Identify which cell holds the provided text, then report its (X, Y) central coordinate. 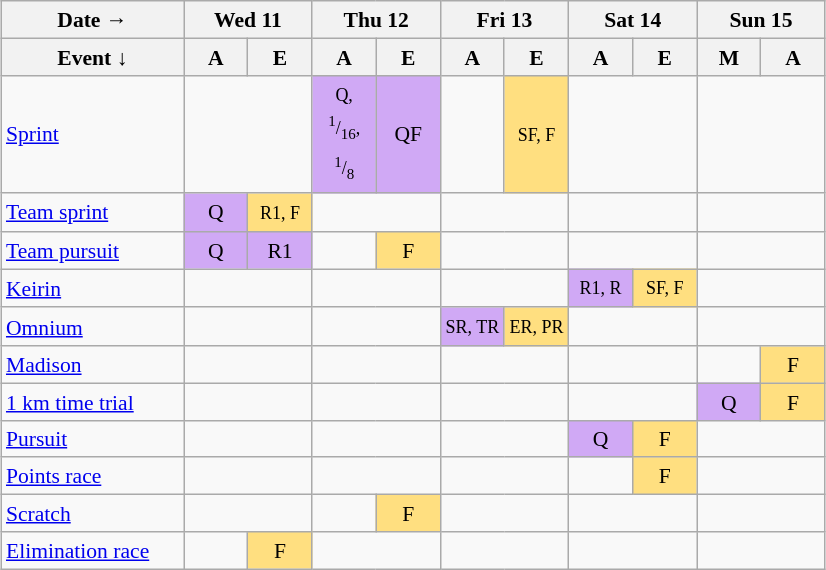
Scratch (92, 512)
Team sprint (92, 212)
M (729, 56)
Points race (92, 476)
Sprint (92, 134)
SR, TR (472, 326)
Keirin (92, 288)
Wed 11 (248, 20)
ER, PR (536, 326)
R1, R (601, 288)
QF (408, 134)
1 km time trial (92, 402)
Sat 14 (633, 20)
Fri 13 (504, 20)
Date → (92, 20)
Q,1/16,1/8 (344, 134)
R1 (280, 250)
R1, F (280, 212)
Madison (92, 364)
Thu 12 (376, 20)
Elimination race (92, 550)
Team pursuit (92, 250)
Sun 15 (761, 20)
Omnium (92, 326)
Pursuit (92, 438)
Event ↓ (92, 56)
